For the text-containing cell, return its midpoint in (X, Y) coordinate format. 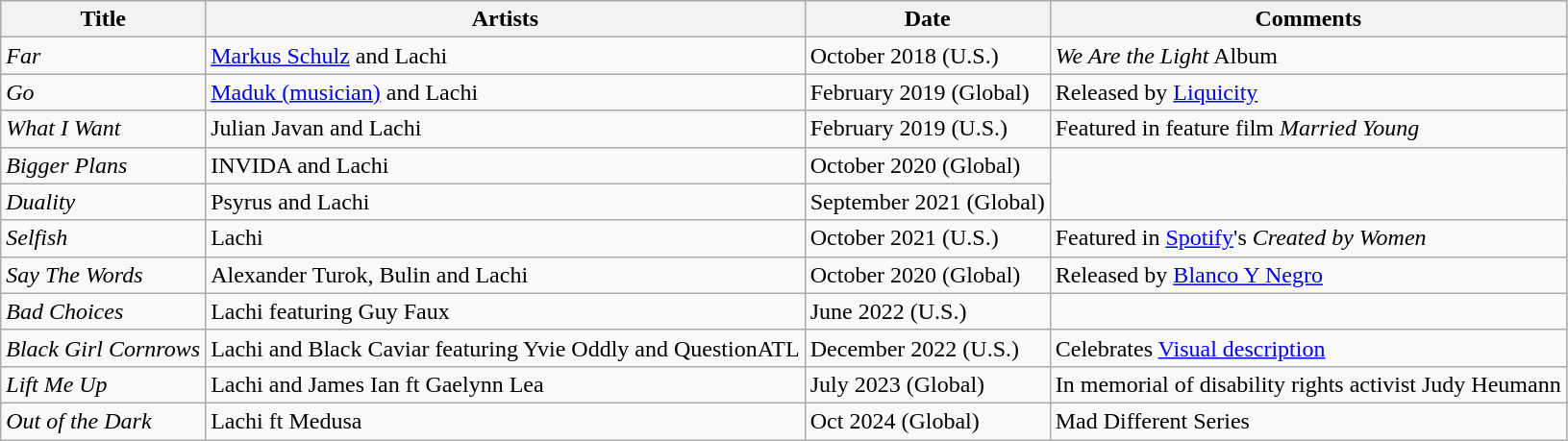
Artists (506, 19)
Mad Different Series (1307, 421)
We Are the Light Album (1307, 56)
December 2022 (U.S.) (927, 348)
Julian Javan and Lachi (506, 129)
In memorial of disability rights activist Judy Heumann (1307, 384)
Lachi ft Medusa (506, 421)
Far (104, 56)
INVIDA and Lachi (506, 165)
February 2019 (Global) (927, 92)
February 2019 (U.S.) (927, 129)
Maduk (musician) and Lachi (506, 92)
October 2018 (U.S.) (927, 56)
October 2021 (U.S.) (927, 238)
Comments (1307, 19)
Title (104, 19)
Psyrus and Lachi (506, 202)
Lachi and Black Caviar featuring Yvie Oddly and QuestionATL (506, 348)
Featured in feature film Married Young (1307, 129)
Markus Schulz and Lachi (506, 56)
September 2021 (Global) (927, 202)
Say The Words (104, 275)
What I Want (104, 129)
Selfish (104, 238)
Alexander Turok, Bulin and Lachi (506, 275)
Out of the Dark (104, 421)
Bigger Plans (104, 165)
Celebrates Visual description (1307, 348)
Released by Blanco Y Negro (1307, 275)
Lachi (506, 238)
Lachi and James Ian ft Gaelynn Lea (506, 384)
Duality (104, 202)
Lachi featuring Guy Faux (506, 311)
July 2023 (Global) (927, 384)
Date (927, 19)
June 2022 (U.S.) (927, 311)
Featured in Spotify's Created by Women (1307, 238)
Go (104, 92)
Black Girl Cornrows (104, 348)
Oct 2024 (Global) (927, 421)
Released by Liquicity (1307, 92)
Lift Me Up (104, 384)
Bad Choices (104, 311)
